Output the (x, y) coordinate of the center of the cell containing the given text.  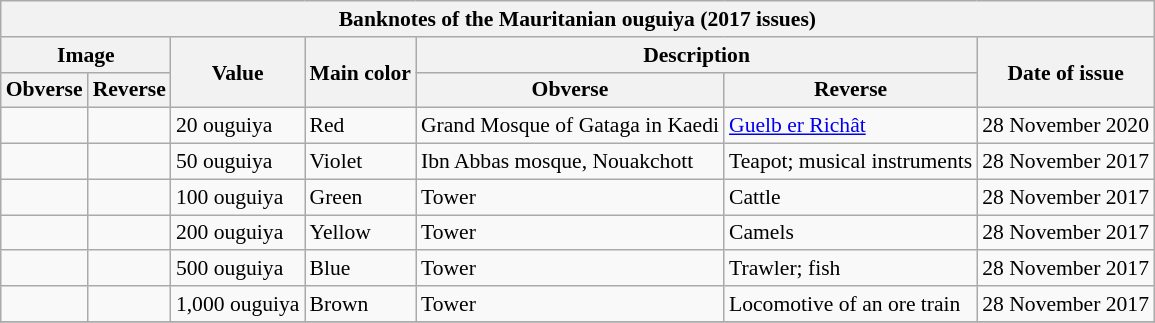
Violet (360, 162)
1,000 ouguiya (238, 304)
20 ouguiya (238, 126)
28 November 2020 (1066, 126)
Locomotive of an ore train (850, 304)
Date of issue (1066, 72)
Green (360, 197)
Guelb er Richât (850, 126)
Description (696, 55)
Ibn Abbas mosque, Nouakchott (570, 162)
Brown (360, 304)
Main color (360, 72)
500 ouguiya (238, 269)
Value (238, 72)
Blue (360, 269)
100 ouguiya (238, 197)
Trawler; fish (850, 269)
50 ouguiya (238, 162)
200 ouguiya (238, 233)
Image (86, 55)
Camels (850, 233)
Grand Mosque of Gataga in Kaedi (570, 126)
Red (360, 126)
Cattle (850, 197)
Teapot; musical instruments (850, 162)
Banknotes of the Mauritanian ouguiya (2017 issues) (578, 19)
Yellow (360, 233)
